Scan for the cell matching the given text and deliver its (x, y) coordinate at center. 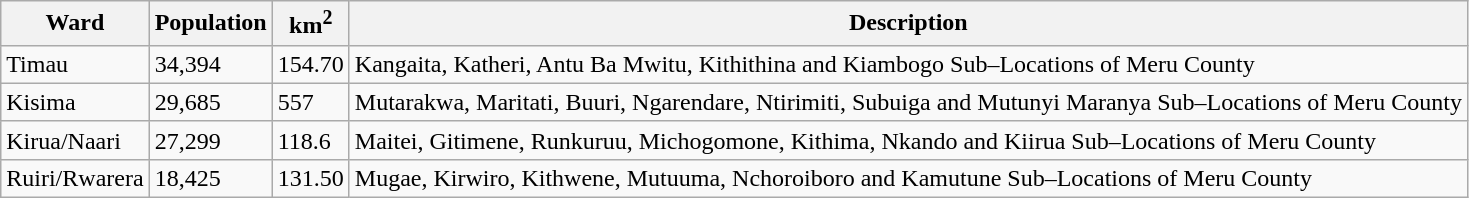
Mutarakwa, Maritati, Buuri, Ngarendare, Ntirimiti, Subuiga and Mutunyi Maranya Sub–Locations of Meru County (908, 102)
Ruiri/Rwarera (75, 178)
118.6 (310, 140)
Maitei, Gitimene, Runkuruu, Michogomone, Kithima, Nkando and Kiirua Sub–Locations of Meru County (908, 140)
557 (310, 102)
Description (908, 24)
Kirua/Naari (75, 140)
km2 (310, 24)
Kangaita, Katheri, Antu Ba Mwitu, Kithithina and Kiambogo Sub–Locations of Meru County (908, 64)
29,685 (210, 102)
Ward (75, 24)
34,394 (210, 64)
Population (210, 24)
131.50 (310, 178)
Timau (75, 64)
Mugae, Kirwiro, Kithwene, Mutuuma, Nchoroiboro and Kamutune Sub–Locations of Meru County (908, 178)
18,425 (210, 178)
154.70 (310, 64)
27,299 (210, 140)
Kisima (75, 102)
